Extract the (x, y) coordinate from the center of the cell holding the provided text.  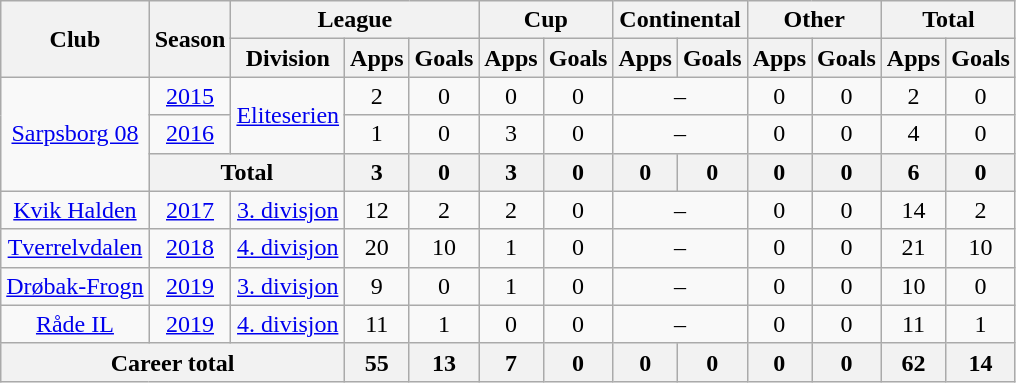
9 (377, 286)
2016 (190, 134)
6 (913, 172)
Tverrelvdalen (75, 248)
55 (377, 362)
Eliteserien (288, 115)
Continental (680, 20)
7 (511, 362)
2015 (190, 96)
2018 (190, 248)
Sarpsborg 08 (75, 134)
Drøbak-Frogn (75, 286)
4 (913, 134)
Career total (173, 362)
Club (75, 39)
12 (377, 210)
13 (444, 362)
Cup (546, 20)
Råde IL (75, 324)
21 (913, 248)
Division (288, 58)
League (355, 20)
62 (913, 362)
2017 (190, 210)
20 (377, 248)
Season (190, 39)
Other (814, 20)
Kvik Halden (75, 210)
